Find where the given text appears and provide that cell's center as [x, y] coordinate. 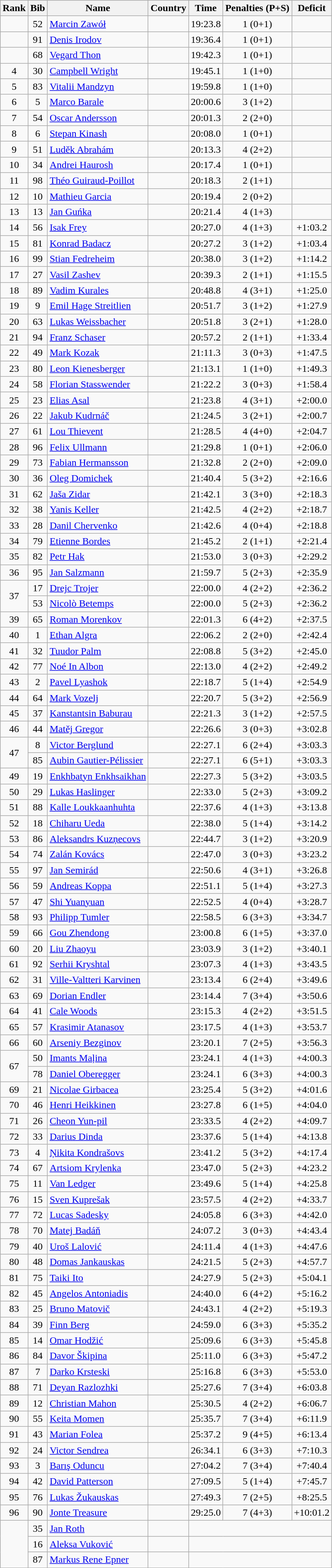
Luděk Abrahám [98, 149]
21:42.6 [206, 525]
Aubin Gautier-Pélissier [98, 761]
20:19.4 [206, 196]
+2:00.7 [311, 415]
Mathieu Garcia [98, 196]
+5:19.3 [311, 1309]
Omar Hodžić [98, 1340]
Aleksandrs Kuzņecovs [98, 839]
+2:57.5 [311, 714]
Jakub Kudrnáč [98, 415]
2 (0+2) [257, 196]
22:37.6 [206, 807]
Lukas Žukauskas [98, 1497]
Théo Guiraud-Poillot [98, 180]
22:01.3 [206, 619]
+3:43.5 [311, 964]
+1:33.4 [311, 337]
+2:29.2 [311, 557]
22:08.8 [206, 651]
+4:42.0 [311, 1215]
Matej Badáň [98, 1231]
22:50.6 [206, 870]
Bruno Matovič [98, 1309]
Daniel Oberegger [98, 1074]
Mark Vozelj [98, 698]
+3:49.6 [311, 980]
Lucas Sadesky [98, 1215]
Gou Zhendong [98, 933]
+1:03.4 [311, 243]
Cheon Yun-pil [98, 1121]
19:59.8 [206, 86]
Imants Maļina [98, 1058]
Markus Rene Epner [98, 1560]
Oleg Domichek [98, 478]
24:11.4 [206, 1246]
Chiharu Ueda [98, 823]
Nicolae Girbacea [98, 1090]
Petr Hak [98, 557]
Davor Škipina [98, 1356]
Enkhbatyn Enkhsaikhan [98, 776]
Stepan Kinash [98, 133]
Marcin Zawół [98, 24]
21:45.2 [206, 541]
21:40.4 [206, 478]
Keita Momen [98, 1419]
+3:14.2 [311, 823]
+2:04.7 [311, 431]
Denis Irodov [98, 40]
Country [168, 8]
21:53.0 [206, 557]
+5:45.8 [311, 1340]
Franz Schaser [98, 337]
20:27.0 [206, 228]
+3:20.9 [311, 839]
97 [38, 870]
+4:47.6 [311, 1246]
22:44.7 [206, 839]
Darko Krsteski [98, 1372]
+4:43.4 [311, 1231]
Oscar Andersson [98, 118]
20:18.3 [206, 180]
+2:35.9 [311, 572]
+2:00.0 [311, 400]
Konrad Badacz [98, 243]
Lukas Weissbacher [98, 322]
7 (4+3) [257, 1513]
Philipp Tumler [98, 917]
+2:54.9 [311, 682]
Marco Barale [98, 102]
22:27.3 [206, 776]
Serhii Kryshtal [98, 964]
25:27.6 [206, 1387]
+4:57.7 [311, 1262]
+2:37.5 [311, 619]
Stian Fedreheim [98, 259]
Artsiom Krylenka [98, 1168]
25:35.7 [206, 1419]
24:40.0 [206, 1293]
+5:16.2 [311, 1293]
+3:02.8 [311, 729]
Victor Berglund [98, 745]
98 [38, 180]
Ņikita Kondrašovs [98, 1152]
Victor Sendrea [98, 1450]
22:06.2 [206, 635]
Finn Berg [98, 1325]
+3:53.7 [311, 1027]
23:20.1 [206, 1043]
22:38.0 [206, 823]
Vegard Thon [98, 55]
+2:18.7 [311, 510]
20:17.4 [206, 165]
Jan Salzmann [98, 572]
20:00.6 [206, 102]
3 [38, 1466]
Deficit [311, 8]
+2:09.0 [311, 463]
23:37.6 [206, 1136]
Jaša Zidar [98, 494]
Christian Mahon [98, 1403]
19:42.3 [206, 55]
+1:15.5 [311, 275]
+1:03.2 [311, 228]
Van Ledger [98, 1183]
+6:11.9 [311, 1419]
+2:42.4 [311, 635]
Vitalii Mandzyn [98, 86]
21:22.2 [206, 384]
6 (5+1) [257, 761]
+8:25.5 [311, 1497]
Danil Chervenko [98, 525]
+2:49.2 [311, 666]
20:27.2 [206, 243]
David Patterson [98, 1482]
Matěj Gregor [98, 729]
+1:14.2 [311, 259]
25:11.0 [206, 1356]
4 (4+0) [257, 431]
27:09.5 [206, 1482]
Arseniy Bezginov [98, 1043]
+4:09.7 [311, 1121]
+2:18.3 [311, 494]
24:43.1 [206, 1309]
23:25.4 [206, 1090]
21:42.1 [206, 494]
+3:50.6 [311, 996]
20:48.8 [206, 290]
+7:10.3 [311, 1450]
22:20.7 [206, 698]
Uroš Lalović [98, 1246]
+3:40.1 [311, 948]
Penalties (P+S) [257, 8]
21:11.3 [206, 353]
23:49.6 [206, 1183]
Kalle Loukkaanhuhta [98, 807]
Nicolò Betemps [98, 604]
Yanis Keller [98, 510]
Cale Woods [98, 1011]
Lou Thievent [98, 431]
+4:13.8 [311, 1136]
+1:58.4 [311, 384]
25:16.8 [206, 1372]
Bib [38, 8]
25:30.5 [206, 1403]
25:37.2 [206, 1434]
19:45.1 [206, 71]
+2:18.8 [311, 525]
+6:06.7 [311, 1403]
2 [38, 682]
24:27.9 [206, 1278]
+6:13.4 [311, 1434]
+1:49.3 [311, 369]
22:52.5 [206, 901]
Sven Kuprešak [98, 1199]
Andrei Haurosh [98, 165]
+4:17.4 [311, 1152]
Taiki Ito [98, 1278]
21:29.8 [206, 447]
+4:01.6 [311, 1090]
Fabian Hermansson [98, 463]
Leon Kienesberger [98, 369]
19:36.4 [206, 40]
21:24.5 [206, 415]
24:59.0 [206, 1325]
Etienne Bordes [98, 541]
+3:37.0 [311, 933]
+3:26.8 [311, 870]
Tuudor Palm [98, 651]
Angelos Antoniadis [98, 1293]
Drejc Trojer [98, 588]
Darius Dinda [98, 1136]
Jonte Treasure [98, 1513]
Domas Jankauskas [98, 1262]
48 [38, 1262]
+1:25.0 [311, 290]
22:58.5 [206, 917]
24:07.2 [206, 1231]
+2:16.6 [311, 478]
24:05.8 [206, 1215]
3 (3+0) [257, 494]
Pavel Lyashok [98, 682]
Henri Heikkinen [98, 1105]
27:49.3 [206, 1497]
23:00.8 [206, 933]
20:01.3 [206, 118]
+5:47.2 [311, 1356]
Andreas Koppa [98, 886]
+1:47.5 [311, 353]
21:42.5 [206, 510]
23:47.0 [206, 1168]
Noé In Albon [98, 666]
20:21.4 [206, 212]
38 [38, 510]
+3:56.3 [311, 1043]
22:18.7 [206, 682]
23:13.4 [206, 980]
Elias Asal [98, 400]
+3:09.2 [311, 792]
+2:45.0 [311, 651]
21:59.7 [206, 572]
+3:23.2 [311, 854]
23:07.3 [206, 964]
Krasimir Atanasov [98, 1027]
26:34.1 [206, 1450]
Jan Semirád [98, 870]
23:17.5 [206, 1027]
Name [98, 8]
20:13.3 [206, 149]
22:21.3 [206, 714]
+3:03.5 [311, 776]
+4:33.7 [311, 1199]
Emil Hage Streitlien [98, 306]
21:23.8 [206, 400]
+7:40.4 [311, 1466]
+5:35.2 [311, 1325]
68 [38, 55]
Mark Kozak [98, 353]
+2:21.4 [311, 541]
20:51.7 [206, 306]
Deyan Razlozhki [98, 1387]
99 [38, 259]
22:47.0 [206, 854]
19:23.8 [206, 24]
Aleksa Vuković [98, 1544]
23:57.5 [206, 1199]
21:28.5 [206, 431]
+3:27.3 [311, 886]
+6:03.8 [311, 1387]
Roman Morenkov [98, 619]
25:09.6 [206, 1340]
+1:28.0 [311, 322]
23:15.3 [206, 1011]
20:39.3 [206, 275]
20:38.0 [206, 259]
22:13.0 [206, 666]
Marian Folea [98, 1434]
20:57.2 [206, 337]
+5:53.0 [311, 1372]
29:25.0 [206, 1513]
Jan Roth [98, 1528]
22:51.1 [206, 886]
+3:51.5 [311, 1011]
Jan Guńka [98, 212]
Lukas Haslinger [98, 792]
23:03.9 [206, 948]
+10:01.2 [311, 1513]
Ethan Algra [98, 635]
23:27.8 [206, 1105]
22:33.0 [206, 792]
+5:04.1 [311, 1278]
27:04.2 [206, 1466]
+2:06.0 [311, 447]
23:33.5 [206, 1121]
23:41.2 [206, 1152]
21:32.8 [206, 463]
1 [38, 635]
+3:34.7 [311, 917]
20:51.8 [206, 322]
24:21.5 [206, 1262]
+1:27.9 [311, 306]
Time [206, 8]
Kanstantsin Baburau [98, 714]
23:14.4 [206, 996]
+4:04.0 [311, 1105]
+2:56.9 [311, 698]
Isak Frey [98, 228]
Zalán Kovács [98, 854]
+4:25.8 [311, 1183]
Felix Ullmann [98, 447]
Campbell Wright [98, 71]
20:08.0 [206, 133]
Florian Stasswender [98, 384]
+3:13.8 [311, 807]
Dorian Endler [98, 996]
Shi Yuanyuan [98, 901]
22:26.6 [206, 729]
+4:23.2 [311, 1168]
Vasil Zashev [98, 275]
21:13.1 [206, 369]
Barış Oduncu [98, 1466]
Rank [14, 8]
Vadim Kurales [98, 290]
9 (4+5) [257, 1434]
+3:28.7 [311, 901]
+7:45.7 [311, 1482]
Liu Zhaoyu [98, 948]
Ville-Valtteri Karvinen [98, 980]
